Find where the given text appears and provide that cell's center as [x, y] coordinate. 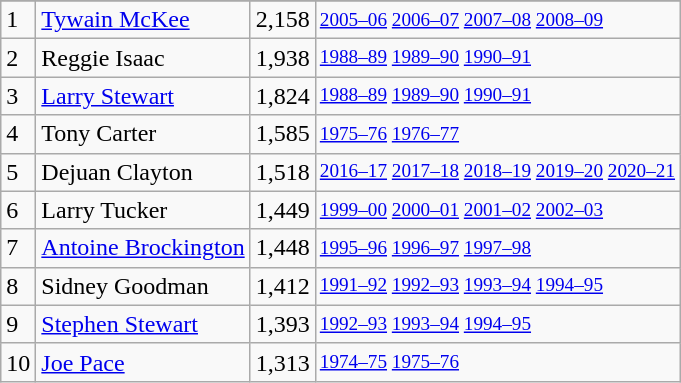
1992–93 1993–94 1994–95 [497, 324]
1975–76 1976–77 [497, 134]
Antoine Brockington [143, 248]
Tony Carter [143, 134]
2 [18, 58]
7 [18, 248]
9 [18, 324]
4 [18, 134]
1,393 [282, 324]
1,412 [282, 286]
1991–92 1992–93 1993–94 1994–95 [497, 286]
1,824 [282, 96]
1,518 [282, 172]
1,585 [282, 134]
1,313 [282, 362]
1,938 [282, 58]
8 [18, 286]
Larry Stewart [143, 96]
Larry Tucker [143, 210]
1995–96 1996–97 1997–98 [497, 248]
10 [18, 362]
5 [18, 172]
Joe Pace [143, 362]
Tywain McKee [143, 20]
Sidney Goodman [143, 286]
Stephen Stewart [143, 324]
3 [18, 96]
2,158 [282, 20]
1 [18, 20]
1,449 [282, 210]
Dejuan Clayton [143, 172]
1974–75 1975–76 [497, 362]
Reggie Isaac [143, 58]
6 [18, 210]
2016–17 2017–18 2018–19 2019–20 2020–21 [497, 172]
1999–00 2000–01 2001–02 2002–03 [497, 210]
2005–06 2006–07 2007–08 2008–09 [497, 20]
1,448 [282, 248]
